Detect which cell encompasses the target text, then output its [x, y] center coordinate. 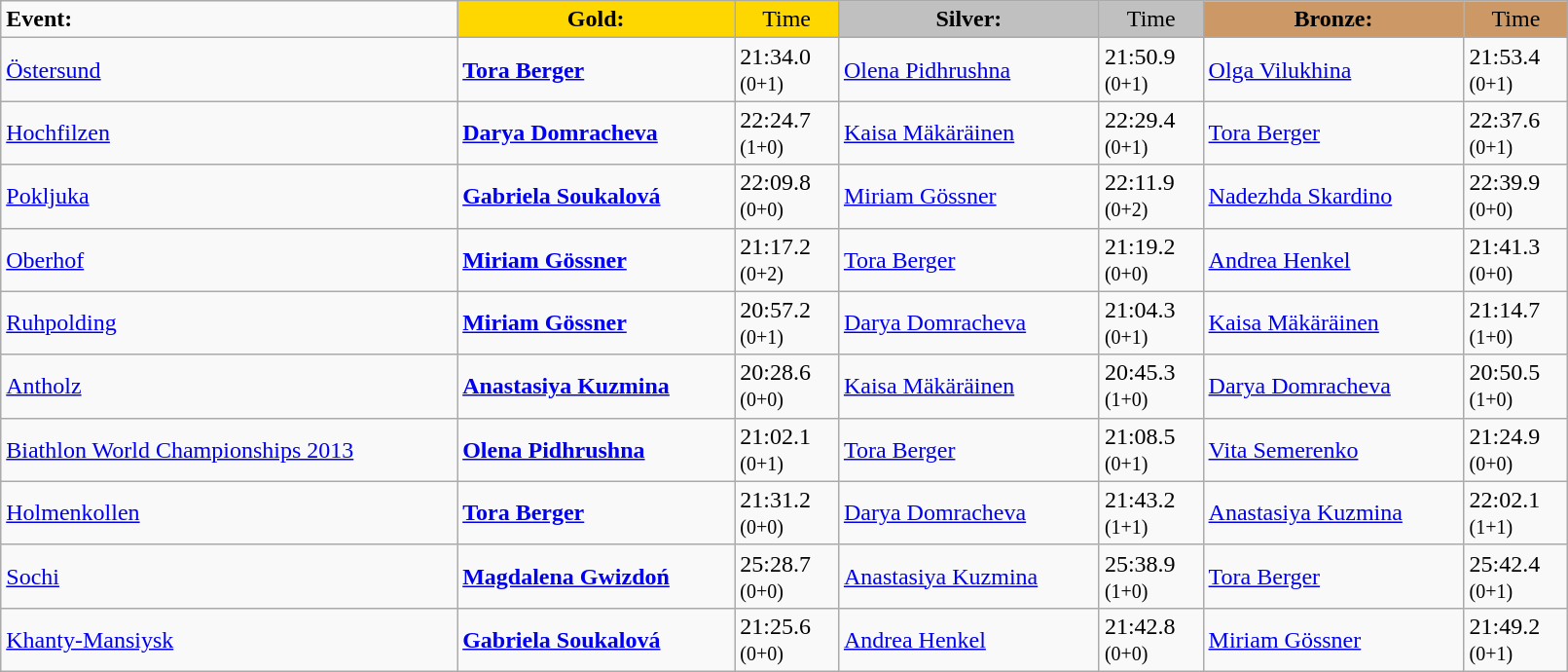
21:42.8(0+0) [1150, 639]
20:57.2(0+1) [786, 323]
Event: [230, 19]
Holmenkollen [230, 512]
20:50.5(1+0) [1516, 386]
21:49.2(0+1) [1516, 639]
Sochi [230, 577]
Silver: [968, 19]
Oberhof [230, 259]
21:24.9 (0+0) [1516, 450]
Pokljuka [230, 197]
20:28.6(0+0) [786, 386]
21:50.9 (0+1) [1150, 70]
25:42.4 (0+1) [1516, 577]
Biathlon World Championships 2013 [230, 450]
22:29.4(0+1) [1150, 132]
Ruhpolding [230, 323]
22:24.7(1+0) [786, 132]
Magdalena Gwizdoń [596, 577]
21:43.2(1+1) [1150, 512]
Östersund [230, 70]
21:02.1 (0+1) [786, 450]
21:25.6(0+0) [786, 639]
21:17.2(0+2) [786, 259]
21:04.3(0+1) [1150, 323]
25:28.7 (0+0) [786, 577]
22:02.1(1+1) [1516, 512]
Gold: [596, 19]
Antholz [230, 386]
21:19.2(0+0) [1150, 259]
22:09.8(0+0) [786, 197]
22:37.6(0+1) [1516, 132]
22:39.9(0+0) [1516, 197]
21:08.5(0+1) [1150, 450]
Khanty-Mansiysk [230, 639]
21:53.4 (0+1) [1516, 70]
21:14.7(1+0) [1516, 323]
Hochfilzen [230, 132]
22:11.9(0+2) [1150, 197]
21:34.0 (0+1) [786, 70]
20:45.3(1+0) [1150, 386]
21:41.3(0+0) [1516, 259]
25:38.9(1+0) [1150, 577]
Vita Semerenko [1333, 450]
Bronze: [1333, 19]
21:31.2 (0+0) [786, 512]
Olga Vilukhina [1333, 70]
Nadezhda Skardino [1333, 197]
